Find where the given text appears and provide that cell's center as (X, Y) coordinate. 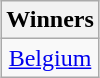
Winners (50, 20)
Belgium (50, 58)
